Output the (x, y) coordinate of the center of the cell containing the given text.  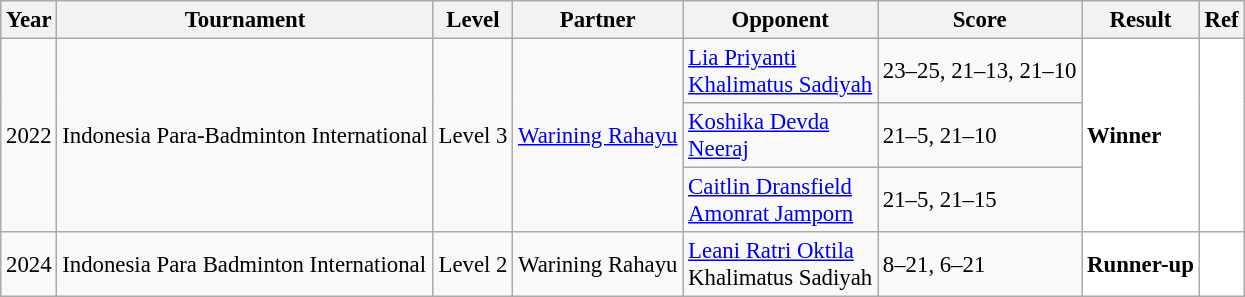
8–21, 6–21 (980, 264)
2024 (29, 264)
Leani Ratri Oktila Khalimatus Sadiyah (780, 264)
Runner-up (1140, 264)
Koshika Devda Neeraj (780, 136)
21–5, 21–15 (980, 200)
Winner (1140, 136)
Score (980, 20)
Opponent (780, 20)
21–5, 21–10 (980, 136)
Year (29, 20)
2022 (29, 136)
Partner (598, 20)
Level 3 (473, 136)
Result (1140, 20)
Indonesia Para Badminton International (245, 264)
Lia Priyanti Khalimatus Sadiyah (780, 72)
Level (473, 20)
Tournament (245, 20)
23–25, 21–13, 21–10 (980, 72)
Indonesia Para-Badminton International (245, 136)
Ref (1222, 20)
Level 2 (473, 264)
Caitlin Dransfield Amonrat Jamporn (780, 200)
